Return the (X, Y) coordinate for the center point of the cell that contains the specified text.  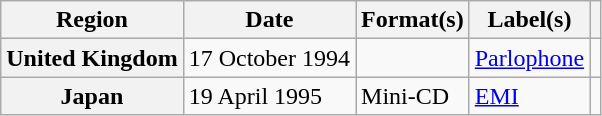
Format(s) (413, 20)
Japan (92, 96)
Label(s) (529, 20)
EMI (529, 96)
Date (269, 20)
17 October 1994 (269, 58)
19 April 1995 (269, 96)
Mini-CD (413, 96)
Parlophone (529, 58)
United Kingdom (92, 58)
Region (92, 20)
